Scan for the cell matching the given text and deliver its [X, Y] coordinate at center. 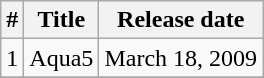
Aqua5 [62, 58]
Title [62, 20]
# [12, 20]
Release date [181, 20]
1 [12, 58]
March 18, 2009 [181, 58]
